Capture the cell that displays the provided text and extract its (X, Y) central coordinate. 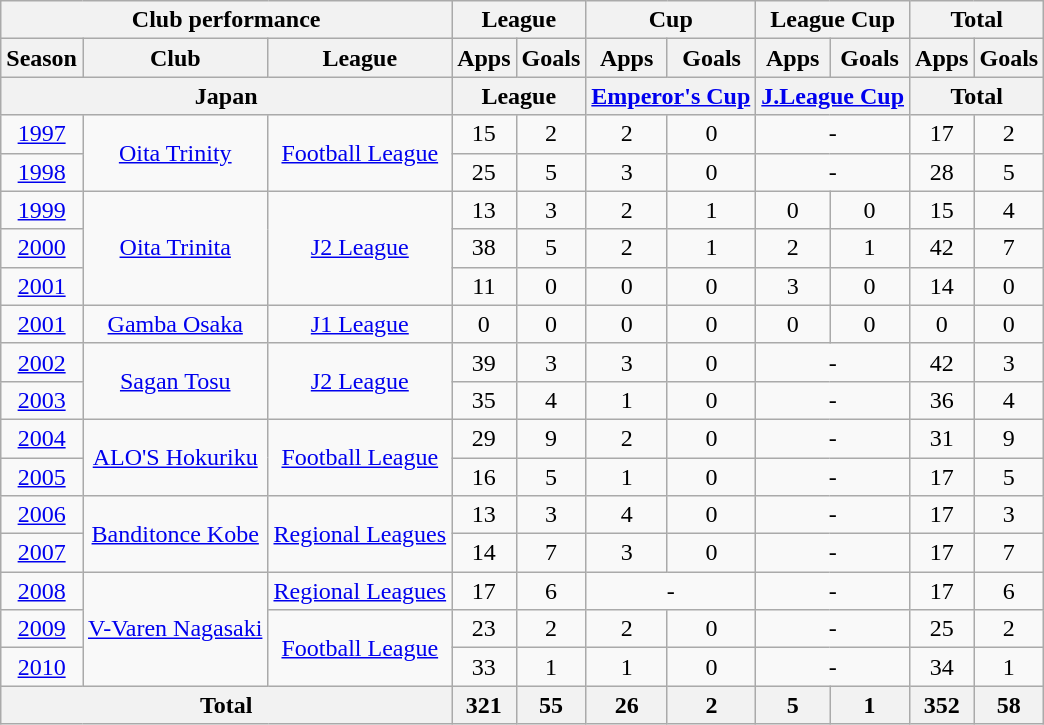
Gamba Osaka (174, 324)
Emperor's Cup (671, 96)
36 (942, 400)
Sagan Tosu (174, 381)
Oita Trinita (174, 248)
23 (484, 629)
Season (42, 58)
1999 (42, 210)
16 (484, 477)
V-Varen Nagasaki (174, 629)
ALO'S Hokuriku (174, 457)
31 (942, 438)
1998 (42, 172)
35 (484, 400)
Club performance (226, 20)
55 (551, 705)
Cup (671, 20)
Banditonce Kobe (174, 534)
38 (484, 248)
28 (942, 172)
58 (1009, 705)
1997 (42, 134)
2006 (42, 515)
321 (484, 705)
29 (484, 438)
2005 (42, 477)
Japan (226, 96)
2009 (42, 629)
26 (627, 705)
11 (484, 286)
2000 (42, 248)
Oita Trinity (174, 153)
352 (942, 705)
2010 (42, 667)
2002 (42, 362)
J.League Cup (833, 96)
2008 (42, 591)
39 (484, 362)
2003 (42, 400)
2004 (42, 438)
J1 League (360, 324)
34 (942, 667)
33 (484, 667)
League Cup (833, 20)
Club (174, 58)
2007 (42, 553)
